From the cell containing the given text, extract its center point as (x, y) coordinate. 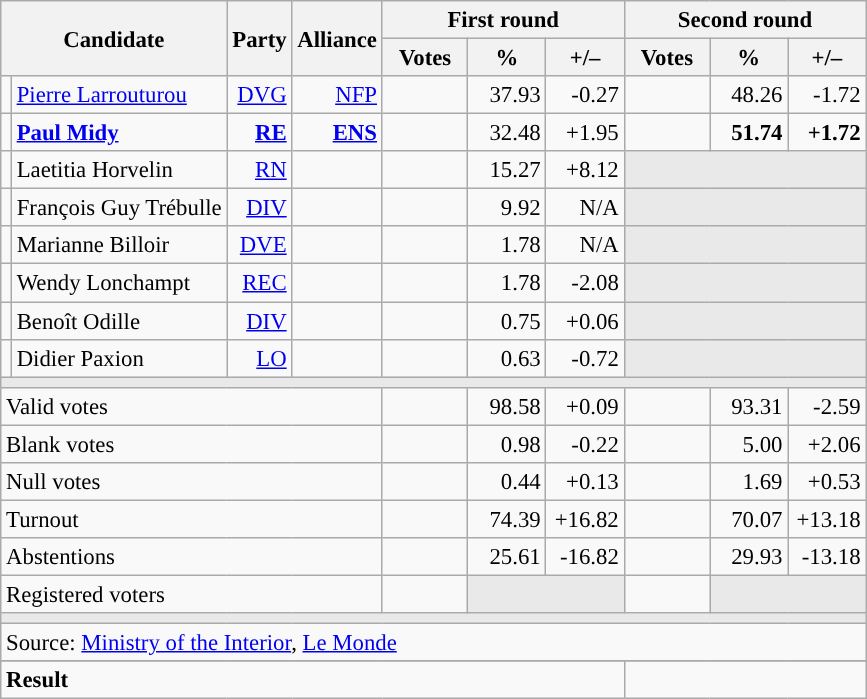
0.44 (507, 482)
25.61 (507, 557)
0.98 (507, 444)
Result (312, 680)
François Guy Trébulle (119, 208)
+16.82 (585, 519)
-0.22 (585, 444)
Benoît Odille (119, 321)
+8.12 (585, 170)
93.31 (749, 406)
70.07 (749, 519)
0.63 (507, 358)
48.26 (749, 95)
-0.72 (585, 358)
Alliance (337, 38)
REC (260, 283)
Didier Paxion (119, 358)
Wendy Lonchampt (119, 283)
29.93 (749, 557)
-2.59 (827, 406)
+13.18 (827, 519)
NFP (337, 95)
32.48 (507, 133)
5.00 (749, 444)
0.75 (507, 321)
+1.72 (827, 133)
+0.53 (827, 482)
-16.82 (585, 557)
Second round (745, 20)
98.58 (507, 406)
9.92 (507, 208)
LO (260, 358)
Paul Midy (119, 133)
ENS (337, 133)
+0.09 (585, 406)
-0.27 (585, 95)
+1.95 (585, 133)
+2.06 (827, 444)
Turnout (192, 519)
Laetitia Horvelin (119, 170)
DVG (260, 95)
Source: Ministry of the Interior, Le Monde (434, 643)
Registered voters (192, 594)
RE (260, 133)
Null votes (192, 482)
-1.72 (827, 95)
37.93 (507, 95)
15.27 (507, 170)
DVE (260, 245)
RN (260, 170)
+0.13 (585, 482)
Pierre Larrouturou (119, 95)
-2.08 (585, 283)
Abstentions (192, 557)
-13.18 (827, 557)
+0.06 (585, 321)
Marianne Billoir (119, 245)
First round (503, 20)
Candidate (114, 38)
Party (260, 38)
Blank votes (192, 444)
51.74 (749, 133)
74.39 (507, 519)
Valid votes (192, 406)
1.69 (749, 482)
